Search for the cell housing the specified text and yield its [x, y] center coordinate. 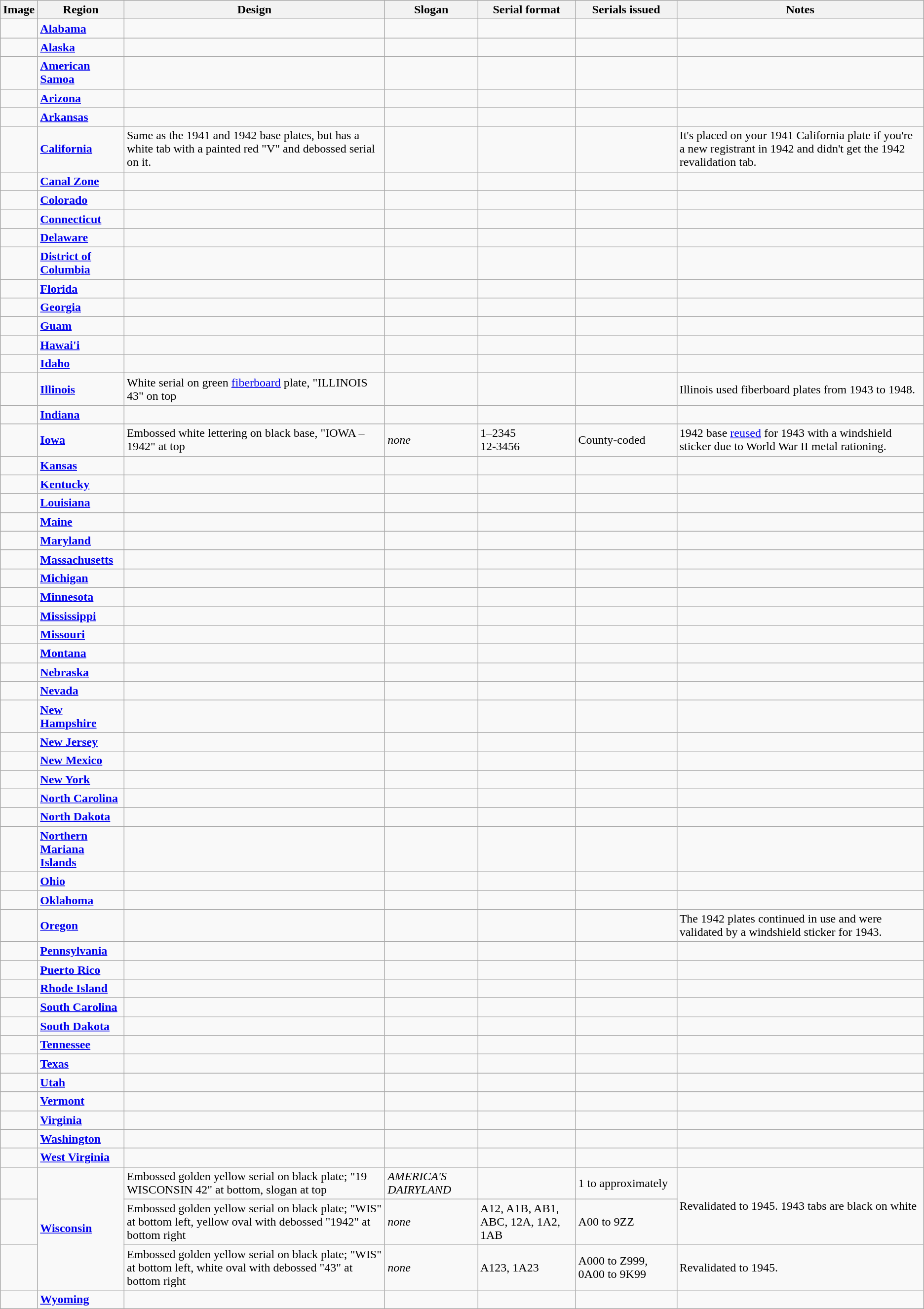
Wyoming [81, 1299]
Vermont [81, 1101]
Maryland [81, 540]
American Samoa [81, 73]
White serial on green fiberboard plate, "ILLINOIS 43" on top [254, 389]
1942 base reused for 1943 with a windshield sticker due to World War II metal rationing. [800, 440]
West Virginia [81, 1157]
Revalidated to 1945. 1943 tabs are black on white [800, 1205]
The 1942 plates continued in use and were validated by a windshield sticker for 1943. [800, 925]
Arkansas [81, 117]
New Mexico [81, 761]
Colorado [81, 200]
Embossed golden yellow serial on black plate; "WIS" at bottom left, white oval with debossed "43" at bottom right [254, 1267]
Arizona [81, 98]
Michigan [81, 578]
Puerto Rico [81, 970]
Oregon [81, 925]
Oklahoma [81, 900]
Massachusetts [81, 559]
Guam [81, 326]
Maine [81, 522]
Serials issued [626, 10]
A123, 1A23 [527, 1267]
Kansas [81, 465]
Montana [81, 654]
A00 to 9ZZ [626, 1222]
It's placed on your 1941 California plate if you're a new registrant in 1942 and didn't get the 1942 revalidation tab. [800, 149]
Virginia [81, 1120]
New Jersey [81, 742]
Mississippi [81, 616]
Revalidated to 1945. [800, 1267]
Pennsylvania [81, 951]
Northern Mariana Islands [81, 849]
Idaho [81, 364]
Alaska [81, 47]
1–234512-3456 [527, 440]
Alabama [81, 29]
Illinois used fiberboard plates from 1943 to 1948. [800, 389]
Region [81, 10]
Louisiana [81, 503]
Minnesota [81, 597]
Tennessee [81, 1045]
Embossed white lettering on black base, "IOWA – 1942" at top [254, 440]
Slogan [431, 10]
Indiana [81, 415]
Connecticut [81, 219]
Delaware [81, 237]
District ofColumbia [81, 263]
North Dakota [81, 817]
Rhode Island [81, 989]
Same as the 1941 and 1942 base plates, but has a white tab with a painted red "V" and debossed serial on it. [254, 149]
Nebraska [81, 672]
Ohio [81, 881]
County-coded [626, 440]
Notes [800, 10]
AMERICA'S DAIRYLAND [431, 1183]
South Carolina [81, 1007]
North Carolina [81, 798]
Nevada [81, 691]
1 to approximately [626, 1183]
Embossed golden yellow serial on black plate; "WIS" at bottom left, yellow oval with debossed "1942" at bottom right [254, 1222]
A000 to Z999, 0A00 to 9K99 [626, 1267]
Embossed golden yellow serial on black plate; "19 WISCONSIN 42" at bottom, slogan at top [254, 1183]
Missouri [81, 635]
Design [254, 10]
Serial format [527, 10]
Illinois [81, 389]
Kentucky [81, 484]
Texas [81, 1064]
Georgia [81, 308]
Utah [81, 1082]
New Hampshire [81, 717]
Florida [81, 289]
Hawai'i [81, 345]
Image [19, 10]
Canal Zone [81, 181]
Wisconsin [81, 1228]
New York [81, 779]
Washington [81, 1139]
California [81, 149]
A12, A1B, AB1, ABC, 12A, 1A2, 1AB [527, 1222]
South Dakota [81, 1026]
Iowa [81, 440]
